Determine the (x, y) coordinate at the center of the cell enclosing the given text.  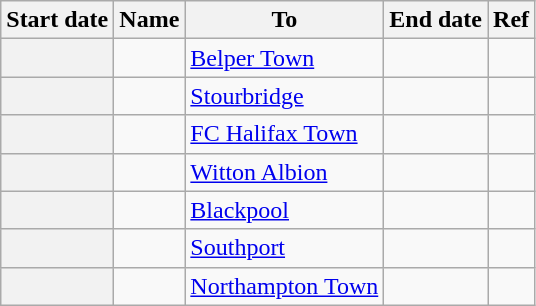
Southport (284, 248)
Northampton Town (284, 286)
FC Halifax Town (284, 134)
Stourbridge (284, 96)
Blackpool (284, 210)
To (284, 20)
Name (150, 20)
Start date (58, 20)
Belper Town (284, 58)
Witton Albion (284, 172)
End date (436, 20)
Ref (512, 20)
